Capture the cell that displays the provided text and extract its [x, y] central coordinate. 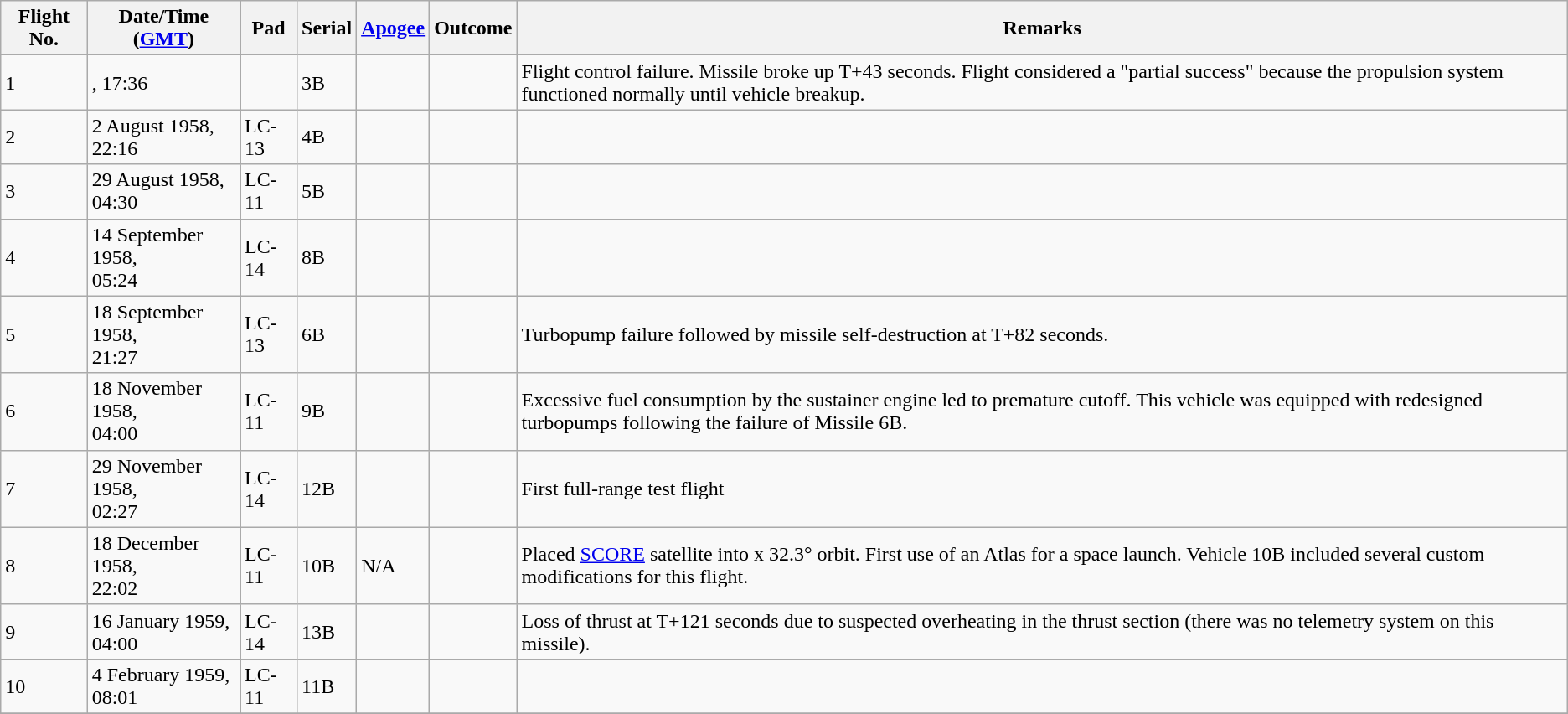
10B [327, 566]
Turbopump failure followed by missile self-destruction at T+82 seconds. [1042, 334]
6B [327, 334]
1 [44, 82]
4 [44, 257]
Outcome [473, 28]
7 [44, 489]
16 January 1959, 04:00 [163, 632]
2 [44, 137]
6 [44, 411]
, 17:36 [163, 82]
Pad [269, 28]
3 [44, 191]
8 [44, 566]
11B [327, 686]
N/A [394, 566]
9B [327, 411]
Loss of thrust at T+121 seconds due to suspected overheating in the thrust section (there was no telemetry system on this missile). [1042, 632]
4B [327, 137]
Apogee [394, 28]
Serial [327, 28]
29 November 1958, 02:27 [163, 489]
3B [327, 82]
Flight No. [44, 28]
14 September 1958, 05:24 [163, 257]
4 February 1959, 08:01 [163, 686]
Date/Time (GMT) [163, 28]
13B [327, 632]
5B [327, 191]
18 November 1958, 04:00 [163, 411]
9 [44, 632]
First full-range test flight [1042, 489]
5 [44, 334]
12B [327, 489]
10 [44, 686]
18 September 1958, 21:27 [163, 334]
8B [327, 257]
2 August 1958, 22:16 [163, 137]
18 December 1958, 22:02 [163, 566]
29 August 1958, 04:30 [163, 191]
Remarks [1042, 28]
